Find where the given text appears and provide that cell's center as [X, Y] coordinate. 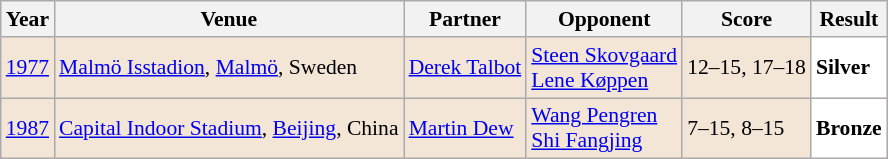
Score [746, 19]
Steen Skovgaard Lene Køppen [604, 68]
7–15, 8–15 [746, 128]
12–15, 17–18 [746, 68]
Venue [229, 19]
Wang Pengren Shi Fangjing [604, 128]
Opponent [604, 19]
Malmö Isstadion, Malmö, Sweden [229, 68]
Capital Indoor Stadium, Beijing, China [229, 128]
Bronze [849, 128]
1977 [28, 68]
Year [28, 19]
Derek Talbot [466, 68]
Result [849, 19]
Silver [849, 68]
Martin Dew [466, 128]
Partner [466, 19]
1987 [28, 128]
